Detect which cell encompasses the target text, then output its [x, y] center coordinate. 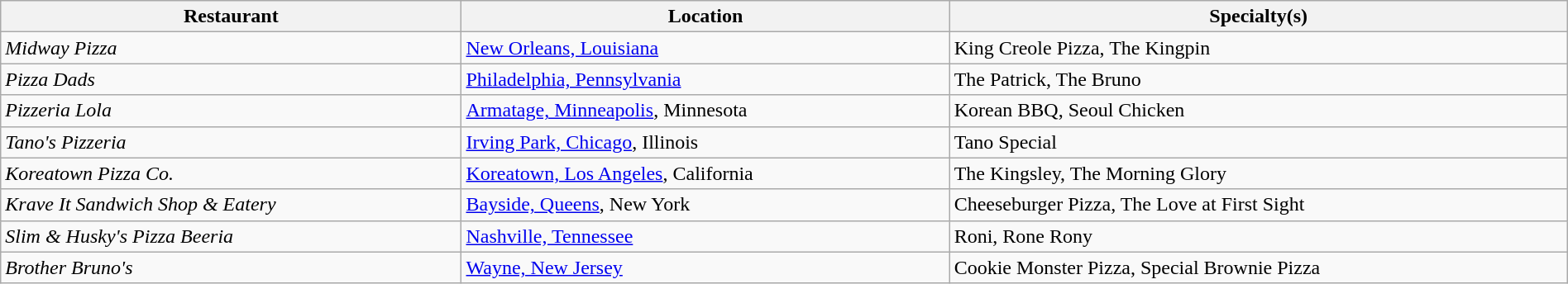
Krave It Sandwich Shop & Eatery [232, 205]
The Kingsley, The Morning Glory [1259, 173]
Pizza Dads [232, 79]
Korean BBQ, Seoul Chicken [1259, 111]
Philadelphia, Pennsylvania [705, 79]
Pizzeria Lola [232, 111]
New Orleans, Louisiana [705, 48]
Koreatown, Los Angeles, California [705, 173]
The Patrick, The Bruno [1259, 79]
Restaurant [232, 17]
Cheeseburger Pizza, The Love at First Sight [1259, 205]
Nashville, Tennessee [705, 236]
Roni, Rone Rony [1259, 236]
Bayside, Queens, New York [705, 205]
King Creole Pizza, The Kingpin [1259, 48]
Location [705, 17]
Armatage, Minneapolis, Minnesota [705, 111]
Brother Bruno's [232, 267]
Koreatown Pizza Co. [232, 173]
Slim & Husky's Pizza Beeria [232, 236]
Tano Special [1259, 142]
Midway Pizza [232, 48]
Tano's Pizzeria [232, 142]
Wayne, New Jersey [705, 267]
Specialty(s) [1259, 17]
Cookie Monster Pizza, Special Brownie Pizza [1259, 267]
Irving Park, Chicago, Illinois [705, 142]
